Return [x, y] of the center of cell containing provided text 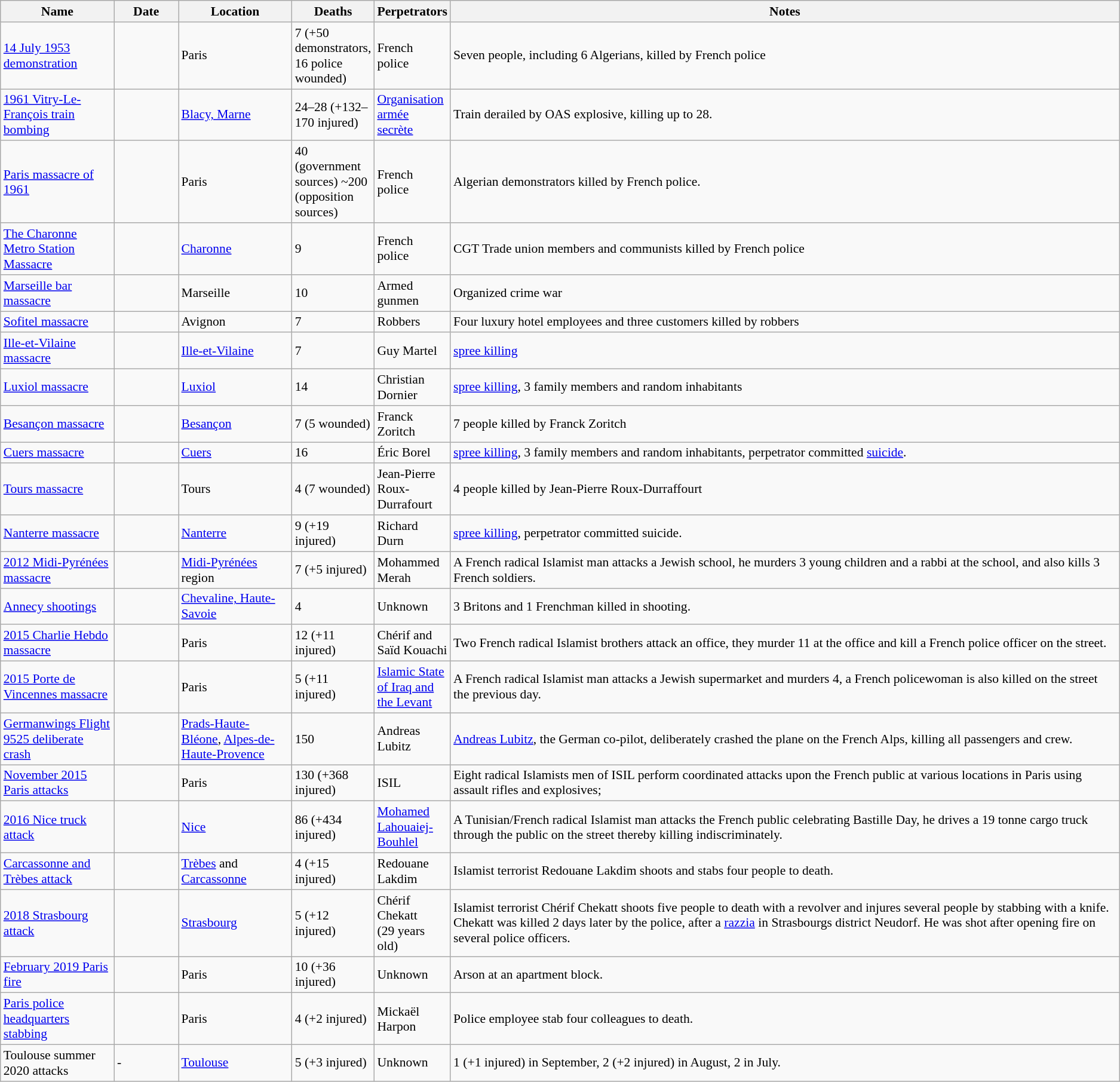
Prads-Haute-Bléone, Alpes-de-Haute-Provence [235, 738]
Cuers [235, 453]
The Charonne Metro Station Massacre [57, 249]
Tours massacre [57, 490]
16 [333, 453]
Toulouse [235, 1063]
spree killing [785, 351]
Chevaline, Haute-Savoie [235, 606]
Franck Zoritch [412, 424]
Police employee stab four colleagues to death. [785, 1019]
Arson at an apartment block. [785, 975]
Four luxury hotel employees and three customers killed by robbers [785, 322]
Luxiol massacre [57, 387]
86 (+434 injured) [333, 827]
4 (+2 injured) [333, 1019]
Andreas Lubitz, the German co-pilot, deliberately crashed the plane on the French Alps, killing all passengers and crew. [785, 738]
Mohammed Merah [412, 570]
Christian Dornier [412, 387]
Midi-Pyrénées region [235, 570]
10 [333, 293]
Islamist terrorist Redouane Lakdim shoots and stabs four people to death. [785, 871]
Chérif and Saïd Kouachi [412, 643]
spree killing, 3 family members and random inhabitants, perpetrator committed suicide. [785, 453]
spree killing, 3 family members and random inhabitants [785, 387]
Perpetrators [412, 11]
Islamic State of Iraq and the Levant [412, 687]
Armed gunmen [412, 293]
1961 Vitry-Le-François train bombing [57, 115]
spree killing, perpetrator committed suicide. [785, 533]
9 (+19 injured) [333, 533]
Organized crime war [785, 293]
Nanterre massacre [57, 533]
Ille-et-Vilaine massacre [57, 351]
Name [57, 11]
2015 Porte de Vincennes massacre [57, 687]
CGT Trade union members and communists killed by French police [785, 249]
Carcassonne and Trèbes attack [57, 871]
Guy Martel [412, 351]
Marseille [235, 293]
2015 Charlie Hebdo massacre [57, 643]
Marseille bar massacre [57, 293]
7 (+5 injured) [333, 570]
4 [333, 606]
Annecy shootings [57, 606]
Toulouse summer 2020 attacks [57, 1063]
Blacy, Marne [235, 115]
Ille-et-Vilaine [235, 351]
40 (government sources) ~200 (opposition sources) [333, 182]
Éric Borel [412, 453]
12 (+11 injured) [333, 643]
Trèbes and Carcassonne [235, 871]
2018 Strasbourg attack [57, 923]
Germanwings Flight 9525 deliberate crash [57, 738]
Avignon [235, 322]
Nanterre [235, 533]
9 [333, 249]
4 people killed by Jean-Pierre Roux-Durraffourt [785, 490]
Two French radical Islamist brothers attack an office, they murder 11 at the office and kill a French police officer on the street. [785, 643]
2016 Nice truck attack [57, 827]
Richard Durn [412, 533]
Luxiol [235, 387]
Tours [235, 490]
Date [146, 11]
Train derailed by OAS explosive, killing up to 28. [785, 115]
5 (+12 injured) [333, 923]
5 (+11 injured) [333, 687]
7 (+50 demonstrators, 16 police wounded) [333, 56]
5 (+3 injured) [333, 1063]
Location [235, 11]
- [146, 1063]
Nice [235, 827]
February 2019 Paris fire [57, 975]
Charonne [235, 249]
Sofitel massacre [57, 322]
7 people killed by Franck Zoritch [785, 424]
14 [333, 387]
Besançon massacre [57, 424]
1 (+1 injured) in September, 2 (+2 injured) in August, 2 in July. [785, 1063]
Mickaël Harpon [412, 1019]
Besançon [235, 424]
Deaths [333, 11]
Organisation armée secrète [412, 115]
Paris massacre of 1961 [57, 182]
130 (+368 injured) [333, 783]
Strasbourg [235, 923]
Notes [785, 11]
A French radical Islamist man attacks a Jewish school, he murders 3 young children and a rabbi at the school, and also kills 3 French soldiers. [785, 570]
Andreas Lubitz [412, 738]
November 2015 Paris attacks [57, 783]
24–28 (+132–170 injured) [333, 115]
Mohamed Lahouaiej-Bouhlel [412, 827]
Robbers [412, 322]
Chérif Chekatt(29 years old) [412, 923]
Redouane Lakdim [412, 871]
4 (+15 injured) [333, 871]
4 (7 wounded) [333, 490]
Paris police headquarters stabbing [57, 1019]
3 Britons and 1 Frenchman killed in shooting. [785, 606]
A French radical Islamist man attacks a Jewish supermarket and murders 4, a French policewoman is also killed on the street the previous day. [785, 687]
Cuers massacre [57, 453]
2012 Midi-Pyrénées massacre [57, 570]
150 [333, 738]
7 (5 wounded) [333, 424]
10 (+36 injured) [333, 975]
ISIL [412, 783]
14 July 1953 demonstration [57, 56]
Seven people, including 6 Algerians, killed by French police [785, 56]
Jean-Pierre Roux-Durrafourt [412, 490]
Algerian demonstrators killed by French police. [785, 182]
